Pinpoint the cell where the given text exists, returning its (X, Y) midpoint coordinate. 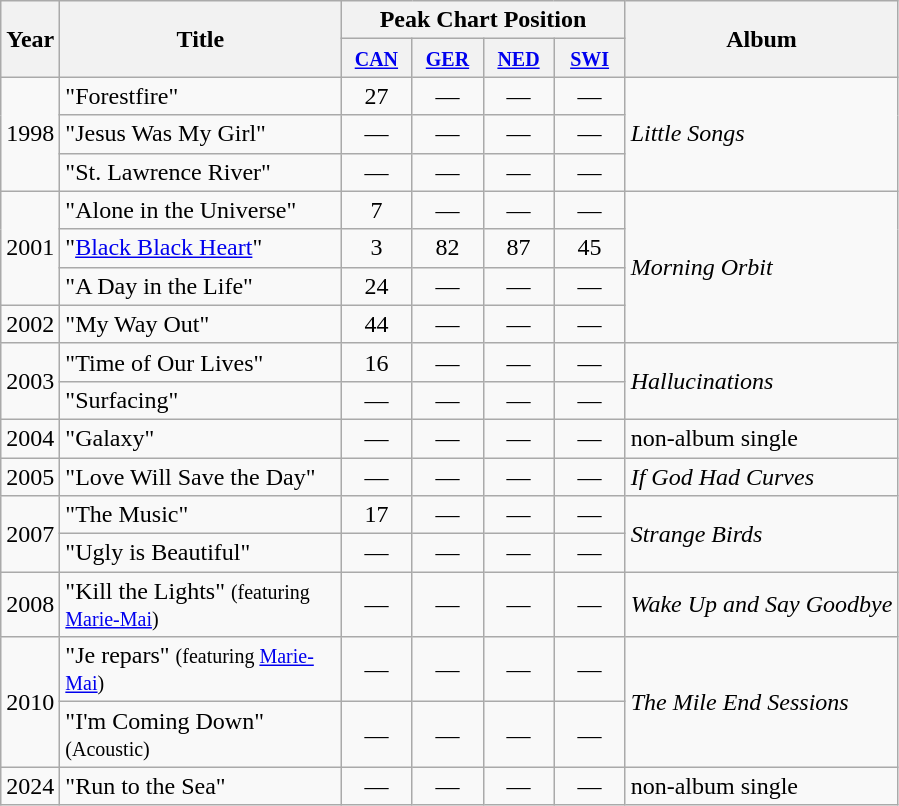
2024 (30, 786)
2007 (30, 534)
2004 (30, 438)
Title (200, 39)
If God Had Curves (762, 477)
Year (30, 39)
Strange Birds (762, 534)
Album (762, 39)
2010 (30, 702)
87 (518, 248)
"Jesus Was My Girl" (200, 134)
"Love Will Save the Day" (200, 477)
27 (376, 96)
"My Way Out" (200, 324)
44 (376, 324)
2008 (30, 604)
"A Day in the Life" (200, 286)
Peak Chart Position (483, 20)
1998 (30, 134)
2005 (30, 477)
"Kill the Lights" (featuring Marie-Mai) (200, 604)
"St. Lawrence River" (200, 172)
Little Songs (762, 134)
"Black Black Heart" (200, 248)
7 (376, 210)
16 (376, 362)
"Ugly is Beautiful" (200, 553)
2003 (30, 381)
"Forestfire" (200, 96)
Wake Up and Say Goodbye (762, 604)
2001 (30, 248)
"Run to the Sea" (200, 786)
"Je repars" (featuring Marie-Mai) (200, 670)
2002 (30, 324)
17 (376, 515)
"I'm Coming Down" (Acoustic) (200, 734)
"Alone in the Universe" (200, 210)
CAN (376, 58)
SWI (590, 58)
The Mile End Sessions (762, 702)
Hallucinations (762, 381)
24 (376, 286)
"The Music" (200, 515)
3 (376, 248)
NED (518, 58)
45 (590, 248)
"Surfacing" (200, 400)
GER (448, 58)
"Galaxy" (200, 438)
82 (448, 248)
"Time of Our Lives" (200, 362)
Morning Orbit (762, 267)
